Locate the cell with the specified text and output its [x, y] center coordinate. 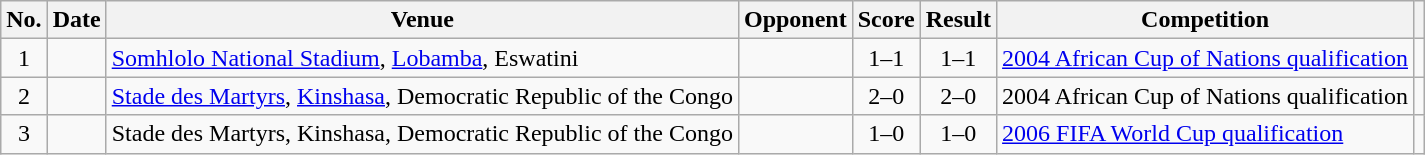
Opponent [795, 20]
1 [24, 58]
Result [958, 20]
Venue [422, 20]
3 [24, 134]
Date [76, 20]
Score [886, 20]
2 [24, 96]
No. [24, 20]
2006 FIFA World Cup qualification [1206, 134]
Somhlolo National Stadium, Lobamba, Eswatini [422, 58]
Competition [1206, 20]
